Extract the [X, Y] coordinate from the center of the cell holding the provided text.  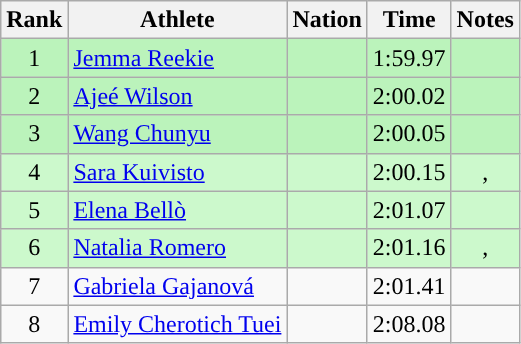
2:01.16 [409, 248]
2:01.41 [409, 286]
Notes [485, 20]
Ajeé Wilson [178, 96]
1 [34, 58]
Jemma Reekie [178, 58]
7 [34, 286]
Natalia Romero [178, 248]
2:01.07 [409, 210]
Wang Chunyu [178, 134]
4 [34, 172]
Gabriela Gajanová [178, 286]
Elena Bellò [178, 210]
3 [34, 134]
Time [409, 20]
6 [34, 248]
2:08.08 [409, 324]
8 [34, 324]
2:00.02 [409, 96]
Sara Kuivisto [178, 172]
Athlete [178, 20]
2:00.05 [409, 134]
1:59.97 [409, 58]
5 [34, 210]
2:00.15 [409, 172]
Emily Cherotich Tuei [178, 324]
Nation [327, 20]
Rank [34, 20]
2 [34, 96]
